Identify which cell holds the provided text, then report its (X, Y) central coordinate. 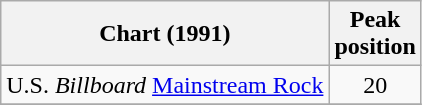
Chart (1991) (165, 34)
20 (375, 85)
Peakposition (375, 34)
U.S. Billboard Mainstream Rock (165, 85)
